Provide the (X, Y) coordinate of the cell's center where the given text is located.  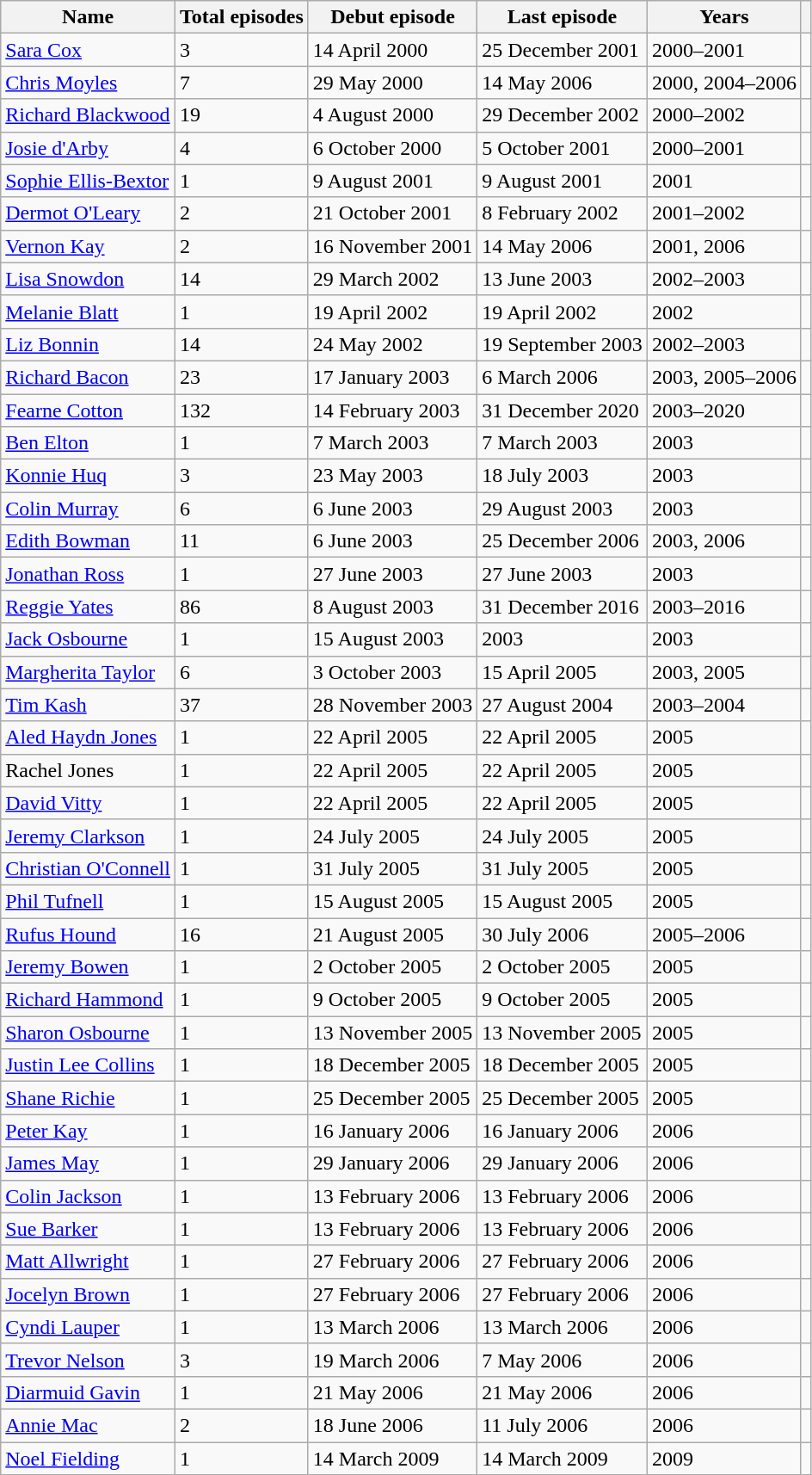
2003, 2005 (724, 672)
7 (241, 83)
Edith Bowman (88, 541)
18 July 2003 (563, 476)
2002 (724, 312)
30 July 2006 (563, 934)
15 August 2003 (392, 639)
Reggie Yates (88, 607)
16 November 2001 (392, 246)
21 August 2005 (392, 934)
27 August 2004 (563, 705)
Cyndi Lauper (88, 1327)
Christian O'Connell (88, 868)
Matt Allwright (88, 1262)
24 May 2002 (392, 344)
Sharon Osbourne (88, 1033)
Richard Blackwood (88, 115)
14 April 2000 (392, 50)
6 March 2006 (563, 377)
15 April 2005 (563, 672)
6 October 2000 (392, 148)
2003, 2006 (724, 541)
Jonathan Ross (88, 574)
19 (241, 115)
Aled Haydn Jones (88, 737)
2000, 2004–2006 (724, 83)
Jocelyn Brown (88, 1294)
Sue Barker (88, 1229)
28 November 2003 (392, 705)
37 (241, 705)
29 March 2002 (392, 279)
11 (241, 541)
2001, 2006 (724, 246)
Chris Moyles (88, 83)
4 (241, 148)
Noel Fielding (88, 1459)
5 October 2001 (563, 148)
Annie Mac (88, 1425)
Colin Jackson (88, 1196)
29 May 2000 (392, 83)
2003–2004 (724, 705)
7 May 2006 (563, 1360)
Richard Bacon (88, 377)
David Vitty (88, 803)
2009 (724, 1459)
Melanie Blatt (88, 312)
Vernon Kay (88, 246)
Phil Tufnell (88, 901)
25 December 2001 (563, 50)
Jeremy Clarkson (88, 836)
Trevor Nelson (88, 1360)
Jeremy Bowen (88, 967)
James May (88, 1163)
2001–2002 (724, 213)
132 (241, 410)
Konnie Huq (88, 476)
Josie d'Arby (88, 148)
25 December 2006 (563, 541)
18 June 2006 (392, 1425)
Total episodes (241, 17)
Ben Elton (88, 443)
86 (241, 607)
Jack Osbourne (88, 639)
4 August 2000 (392, 115)
Shane Richie (88, 1098)
19 September 2003 (563, 344)
Last episode (563, 17)
19 March 2006 (392, 1360)
Fearne Cotton (88, 410)
Liz Bonnin (88, 344)
2003, 2005–2006 (724, 377)
16 (241, 934)
14 February 2003 (392, 410)
11 July 2006 (563, 1425)
Rufus Hound (88, 934)
Diarmuid Gavin (88, 1392)
2003–2016 (724, 607)
13 June 2003 (563, 279)
2000–2002 (724, 115)
Colin Murray (88, 509)
Sara Cox (88, 50)
Margherita Taylor (88, 672)
Peter Kay (88, 1131)
Richard Hammond (88, 1000)
2003–2020 (724, 410)
23 May 2003 (392, 476)
Years (724, 17)
Name (88, 17)
2005–2006 (724, 934)
Dermot O'Leary (88, 213)
8 August 2003 (392, 607)
3 October 2003 (392, 672)
8 February 2002 (563, 213)
Tim Kash (88, 705)
Justin Lee Collins (88, 1065)
29 December 2002 (563, 115)
31 December 2020 (563, 410)
29 August 2003 (563, 509)
Debut episode (392, 17)
23 (241, 377)
17 January 2003 (392, 377)
2001 (724, 181)
Rachel Jones (88, 770)
21 October 2001 (392, 213)
31 December 2016 (563, 607)
Lisa Snowdon (88, 279)
Sophie Ellis-Bextor (88, 181)
